Search for the cell housing the specified text and yield its (X, Y) center coordinate. 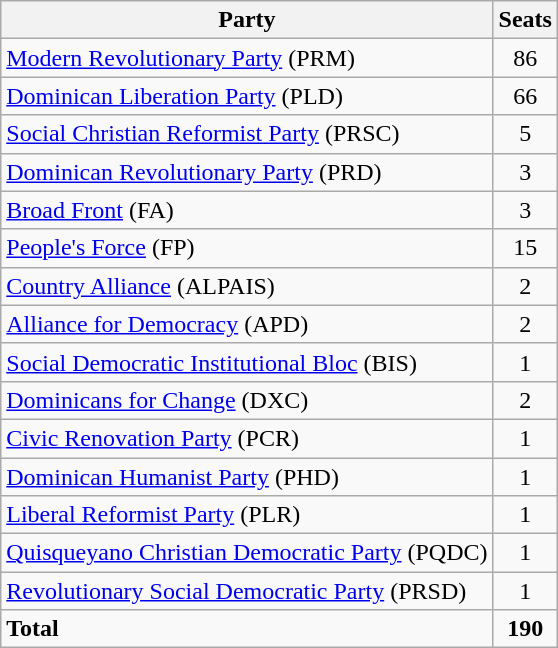
Social Christian Reformist Party (PRSC) (247, 134)
5 (525, 134)
66 (525, 96)
Revolutionary Social Democratic Party (PRSD) (247, 591)
Seats (525, 20)
Dominican Revolutionary Party (PRD) (247, 172)
Total (247, 629)
Quisqueyano Christian Democratic Party (PQDC) (247, 553)
Civic Renovation Party (PCR) (247, 438)
Dominicans for Change (DXC) (247, 400)
Country Alliance (ALPAIS) (247, 286)
Modern Revolutionary Party (PRM) (247, 58)
Dominican Humanist Party (PHD) (247, 477)
Party (247, 20)
Social Democratic Institutional Bloc (BIS) (247, 362)
Dominican Liberation Party (PLD) (247, 96)
Alliance for Democracy (APD) (247, 324)
Liberal Reformist Party (PLR) (247, 515)
86 (525, 58)
15 (525, 248)
People's Force (FP) (247, 248)
Broad Front (FA) (247, 210)
190 (525, 629)
